Scan for the cell matching the given text and deliver its (X, Y) coordinate at center. 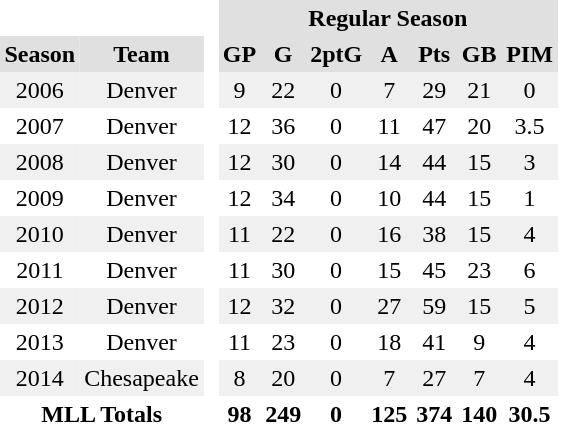
1 (530, 198)
2010 (40, 234)
G (284, 54)
59 (434, 306)
10 (390, 198)
14 (390, 162)
38 (434, 234)
GP (239, 54)
Season (40, 54)
34 (284, 198)
3 (530, 162)
5 (530, 306)
Team (142, 54)
GB (480, 54)
Chesapeake (142, 378)
2007 (40, 126)
Regular Season (388, 18)
PIM (530, 54)
2012 (40, 306)
MLL Totals (102, 414)
125 (390, 414)
45 (434, 270)
3.5 (530, 126)
A (390, 54)
30.5 (530, 414)
2006 (40, 90)
36 (284, 126)
140 (480, 414)
29 (434, 90)
Pts (434, 54)
249 (284, 414)
21 (480, 90)
2009 (40, 198)
2008 (40, 162)
2ptG (336, 54)
47 (434, 126)
2014 (40, 378)
98 (239, 414)
6 (530, 270)
8 (239, 378)
2011 (40, 270)
32 (284, 306)
18 (390, 342)
374 (434, 414)
41 (434, 342)
2013 (40, 342)
16 (390, 234)
